Scan for the cell matching the given text and deliver its [x, y] coordinate at center. 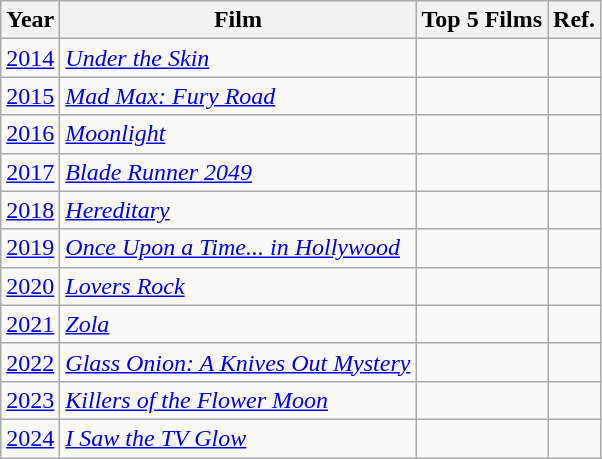
Top 5 Films [482, 20]
I Saw the TV Glow [238, 438]
2023 [30, 400]
Glass Onion: A Knives Out Mystery [238, 362]
Mad Max: Fury Road [238, 96]
Hereditary [238, 210]
2020 [30, 286]
2024 [30, 438]
2014 [30, 58]
Blade Runner 2049 [238, 172]
Zola [238, 324]
2015 [30, 96]
2017 [30, 172]
Ref. [574, 20]
2022 [30, 362]
2018 [30, 210]
Killers of the Flower Moon [238, 400]
Under the Skin [238, 58]
2019 [30, 248]
Year [30, 20]
Lovers Rock [238, 286]
Once Upon a Time... in Hollywood [238, 248]
Moonlight [238, 134]
Film [238, 20]
2021 [30, 324]
2016 [30, 134]
